Pinpoint the cell where the given text exists, returning its [X, Y] midpoint coordinate. 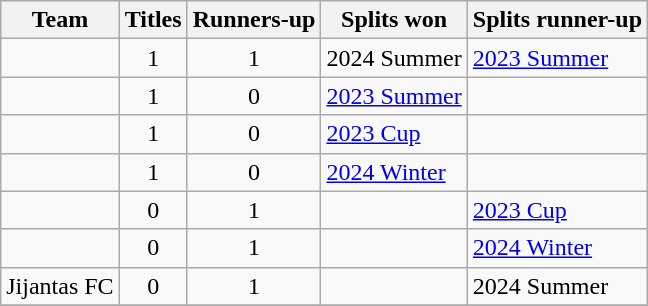
Team [60, 20]
Splits runner-up [557, 20]
Jijantas FC [60, 286]
Splits won [394, 20]
Titles [153, 20]
Runners-up [254, 20]
